Search for the cell housing the specified text and yield its (x, y) center coordinate. 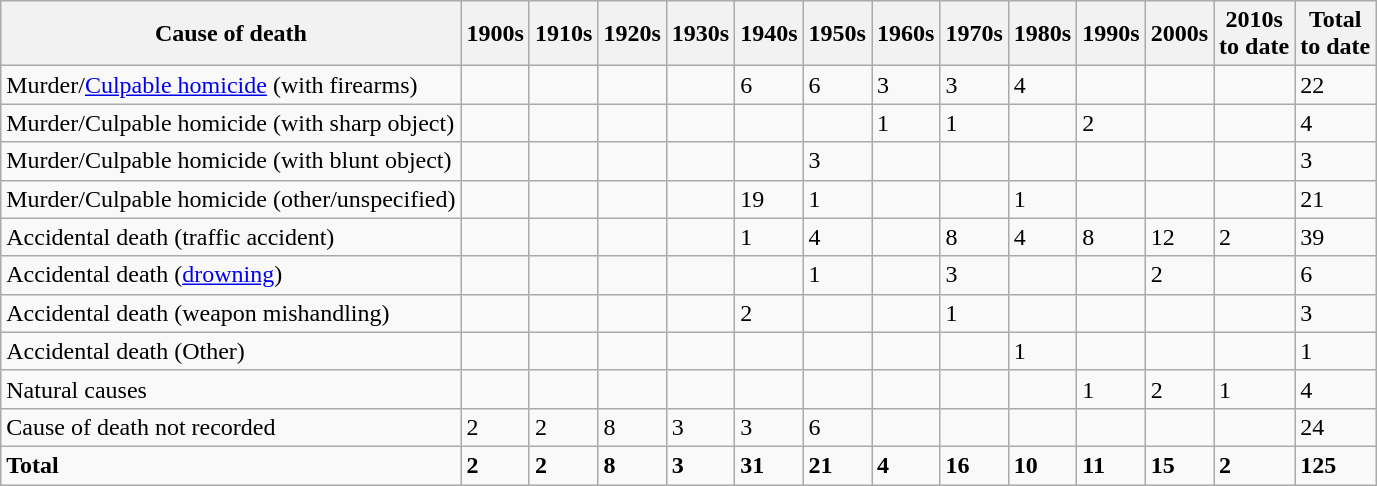
22 (1336, 85)
Murder/Culpable homicide (with firearms) (231, 85)
Accidental death (Other) (231, 351)
1930s (700, 34)
2010sto date (1254, 34)
Cause of death not recorded (231, 427)
1980s (1042, 34)
Accidental death (weapon mishandling) (231, 313)
12 (1179, 237)
1950s (837, 34)
Cause of death (231, 34)
125 (1336, 465)
1900s (495, 34)
1920s (632, 34)
15 (1179, 465)
31 (769, 465)
Total (231, 465)
Totalto date (1336, 34)
19 (769, 199)
Murder/Culpable homicide (other/unspecified) (231, 199)
16 (974, 465)
Natural causes (231, 389)
Accidental death (traffic accident) (231, 237)
2000s (1179, 34)
Accidental death (drowning) (231, 275)
Murder/Culpable homicide (with blunt object) (231, 161)
24 (1336, 427)
39 (1336, 237)
1970s (974, 34)
10 (1042, 465)
11 (1111, 465)
1910s (563, 34)
Murder/Culpable homicide (with sharp object) (231, 123)
1940s (769, 34)
1990s (1111, 34)
1960s (906, 34)
